Output the [X, Y] coordinate of the center of the cell containing the given text.  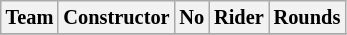
Rider [239, 17]
Rounds [308, 17]
Team [30, 17]
Constructor [116, 17]
No [192, 17]
